For the text-containing cell, return its midpoint in [x, y] coordinate format. 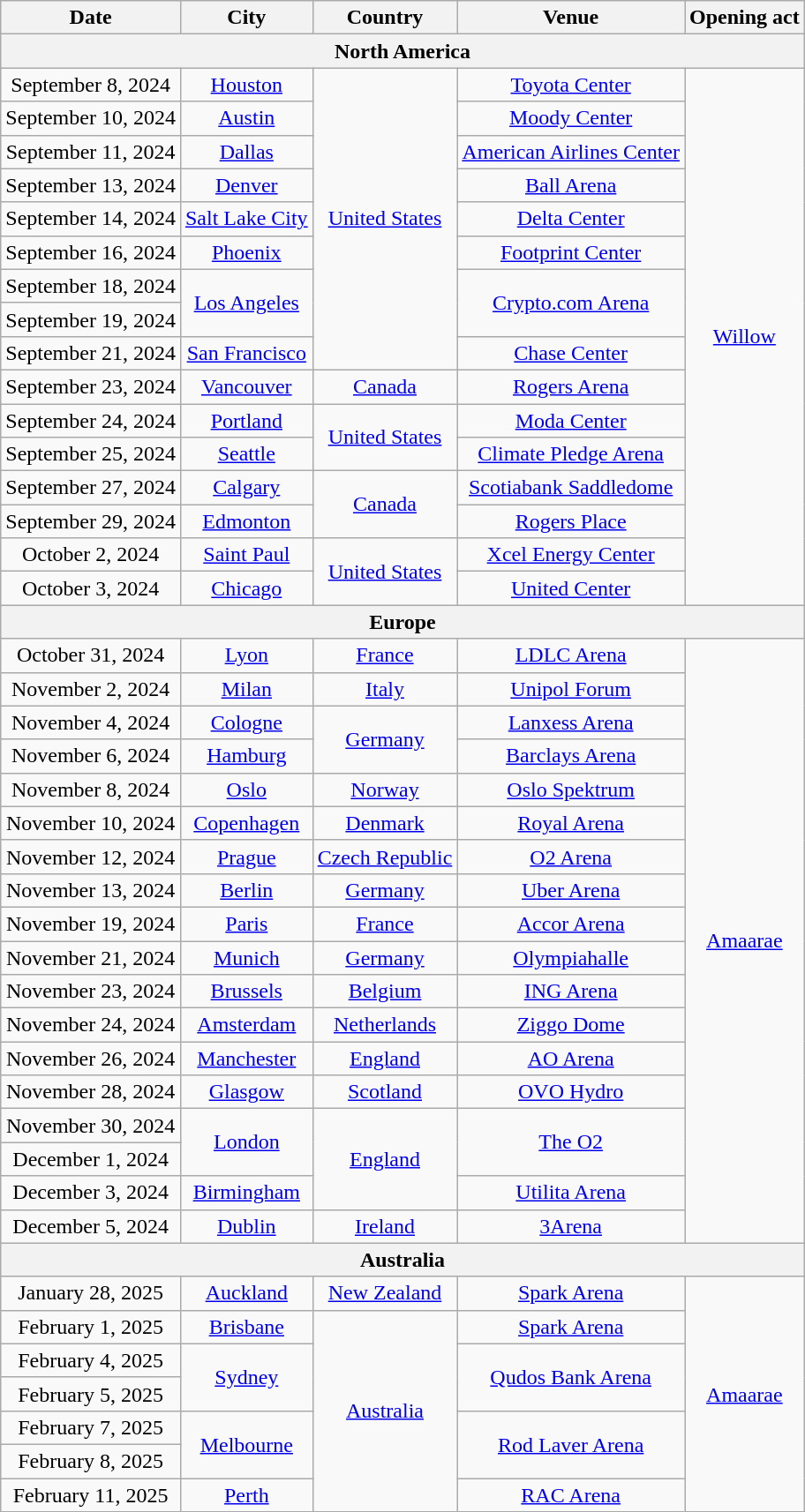
Moody Center [571, 118]
September 14, 2024 [91, 219]
November 2, 2024 [91, 689]
Salt Lake City [246, 219]
September 25, 2024 [91, 454]
San Francisco [246, 353]
Paris [246, 924]
Melbourne [246, 1444]
Munich [246, 957]
February 7, 2025 [91, 1427]
American Airlines Center [571, 152]
Amsterdam [246, 1025]
North America [402, 51]
Edmonton [246, 521]
Seattle [246, 454]
September 27, 2024 [91, 488]
Uber Arena [571, 890]
February 5, 2025 [91, 1394]
3Arena [571, 1226]
Accor Arena [571, 924]
September 19, 2024 [91, 319]
Rod Laver Arena [571, 1444]
October 2, 2024 [91, 555]
Chicago [246, 588]
September 16, 2024 [91, 252]
Brussels [246, 992]
November 28, 2024 [91, 1092]
Norway [385, 790]
Delta Center [571, 219]
Ball Arena [571, 185]
Qudos Bank Arena [571, 1377]
Dallas [246, 152]
November 12, 2024 [91, 857]
September 21, 2024 [91, 353]
Scotland [385, 1092]
November 21, 2024 [91, 957]
November 26, 2024 [91, 1059]
Unipol Forum [571, 689]
Prague [246, 857]
Opening act [745, 18]
Willow [745, 337]
Crypto.com Arena [571, 303]
November 6, 2024 [91, 756]
February 8, 2025 [91, 1461]
February 4, 2025 [91, 1360]
September 11, 2024 [91, 152]
Chase Center [571, 353]
Glasgow [246, 1092]
Portland [246, 421]
Date [91, 18]
December 5, 2024 [91, 1226]
Birmingham [246, 1193]
September 13, 2024 [91, 185]
Venue [571, 18]
ING Arena [571, 992]
Royal Arena [571, 823]
Xcel Energy Center [571, 555]
Netherlands [385, 1025]
Italy [385, 689]
Rogers Arena [571, 386]
Houston [246, 85]
February 1, 2025 [91, 1327]
Copenhagen [246, 823]
Austin [246, 118]
City [246, 18]
Phoenix [246, 252]
Climate Pledge Arena [571, 454]
Auckland [246, 1293]
Rogers Place [571, 521]
New Zealand [385, 1293]
Footprint Center [571, 252]
Scotiabank Saddledome [571, 488]
December 3, 2024 [91, 1193]
September 10, 2024 [91, 118]
Cologne [246, 722]
Calgary [246, 488]
Europe [402, 622]
Olympiahalle [571, 957]
December 1, 2024 [91, 1159]
Oslo [246, 790]
Utilita Arena [571, 1193]
OVO Hydro [571, 1092]
Hamburg [246, 756]
November 30, 2024 [91, 1126]
November 10, 2024 [91, 823]
November 8, 2024 [91, 790]
Denver [246, 185]
Lanxess Arena [571, 722]
London [246, 1142]
October 31, 2024 [91, 655]
RAC Arena [571, 1495]
September 24, 2024 [91, 421]
Moda Center [571, 421]
November 4, 2024 [91, 722]
United Center [571, 588]
November 23, 2024 [91, 992]
Barclays Arena [571, 756]
Belgium [385, 992]
Oslo Spektrum [571, 790]
LDLC Arena [571, 655]
January 28, 2025 [91, 1293]
September 23, 2024 [91, 386]
Perth [246, 1495]
O2 Arena [571, 857]
Lyon [246, 655]
Ziggo Dome [571, 1025]
Los Angeles [246, 303]
Manchester [246, 1059]
November 19, 2024 [91, 924]
Sydney [246, 1377]
Berlin [246, 890]
September 29, 2024 [91, 521]
November 24, 2024 [91, 1025]
September 8, 2024 [91, 85]
Country [385, 18]
September 18, 2024 [91, 286]
Brisbane [246, 1327]
Milan [246, 689]
October 3, 2024 [91, 588]
Vancouver [246, 386]
AO Arena [571, 1059]
Dublin [246, 1226]
Ireland [385, 1226]
Saint Paul [246, 555]
Czech Republic [385, 857]
February 11, 2025 [91, 1495]
November 13, 2024 [91, 890]
Toyota Center [571, 85]
Denmark [385, 823]
The O2 [571, 1142]
